Detect which cell encompasses the target text, then output its [X, Y] center coordinate. 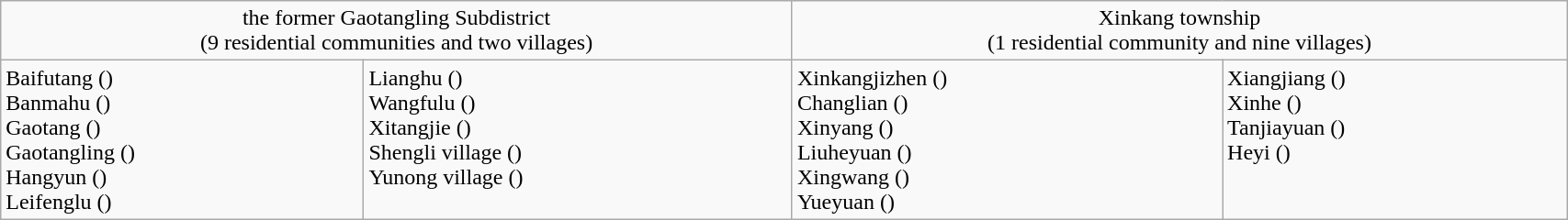
Xiangjiang ()Xinhe ()Tanjiayuan ()Heyi () [1394, 139]
Baifutang ()Banmahu ()Gaotang ()Gaotangling ()Hangyun ()Leifenglu () [182, 139]
the former Gaotangling Subdistrict (9 residential communities and two villages) [397, 31]
Lianghu ()Wangfulu ()Xitangjie ()Shengli village ()Yunong village () [578, 139]
Xinkang township (1 residential community and nine villages) [1179, 31]
Xinkangjizhen () Changlian () Xinyang () Liuheyuan () Xingwang () Yueyuan () [1007, 139]
